Determine the (X, Y) coordinate at the center of the cell enclosing the given text.  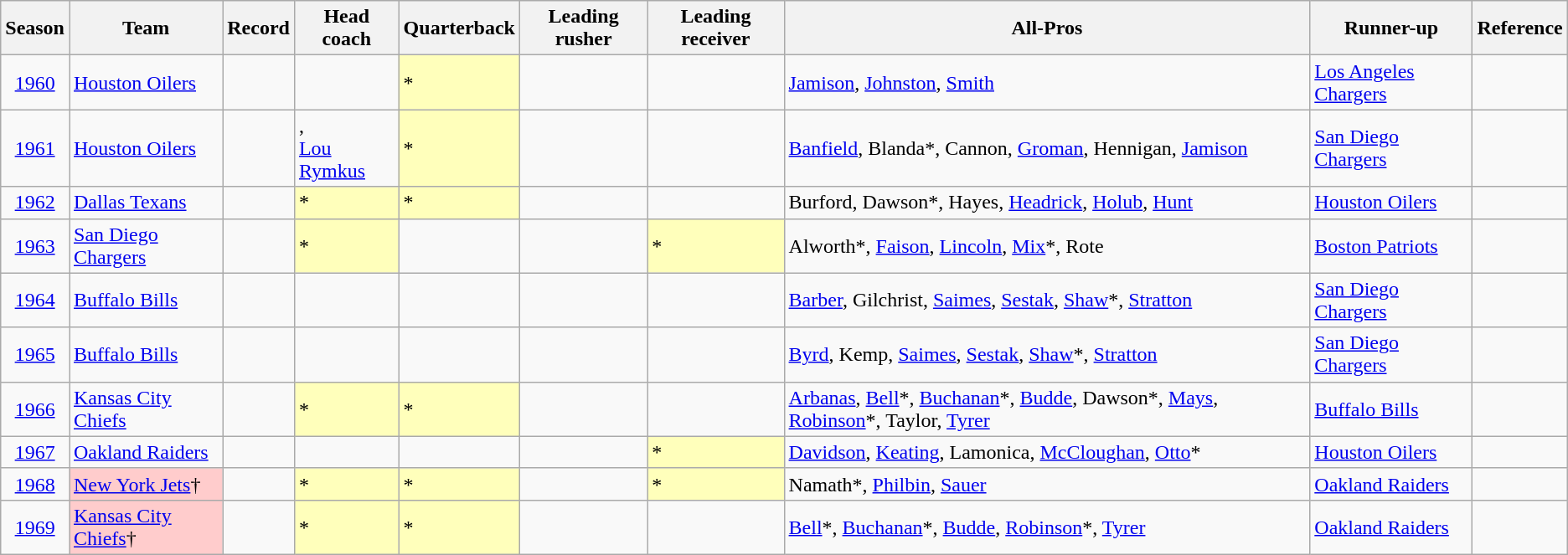
Los Angeles Chargers (1391, 82)
Jamison, Johnston, Smith (1047, 82)
New York Jets† (146, 484)
Kansas City Chiefs (146, 409)
Runner-up (1391, 28)
1960 (35, 82)
Reference (1519, 28)
Bell*, Buchanan*, Budde, Robinson*, Tyrer (1047, 527)
Byrd, Kemp, Saimes, Sestak, Shaw*, Stratton (1047, 355)
Leading receiver (715, 28)
Quarterback (459, 28)
All-Pros (1047, 28)
1961 (35, 148)
Namath*, Philbin, Sauer (1047, 484)
1969 (35, 527)
1963 (35, 246)
1967 (35, 452)
Head coach (347, 28)
,Lou Rymkus (347, 148)
1966 (35, 409)
1964 (35, 300)
Arbanas, Bell*, Buchanan*, Budde, Dawson*, Mays, Robinson*, Taylor, Tyrer (1047, 409)
1965 (35, 355)
Alworth*, Faison, Lincoln, Mix*, Rote (1047, 246)
Dallas Texans (146, 203)
Team (146, 28)
Record (259, 28)
Kansas City Chiefs† (146, 527)
Boston Patriots (1391, 246)
1968 (35, 484)
Banfield, Blanda*, Cannon, Groman, Hennigan, Jamison (1047, 148)
Davidson, Keating, Lamonica, McCloughan, Otto* (1047, 452)
Burford, Dawson*, Hayes, Headrick, Holub, Hunt (1047, 203)
Leading rusher (583, 28)
1962 (35, 203)
Barber, Gilchrist, Saimes, Sestak, Shaw*, Stratton (1047, 300)
Season (35, 28)
